Output the (X, Y) coordinate of the center of the cell containing the given text.  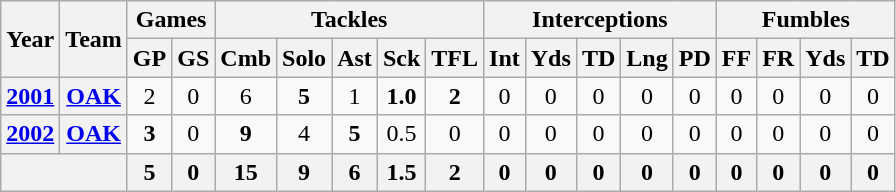
Sck (401, 58)
GP (149, 58)
Fumbles (806, 20)
GS (194, 58)
FF (736, 58)
Interceptions (600, 20)
Ast (355, 58)
Year (30, 39)
Team (94, 39)
Solo (304, 58)
3 (149, 134)
2001 (30, 96)
Int (505, 58)
1 (355, 96)
FR (778, 58)
0.5 (401, 134)
1.0 (401, 96)
Lng (647, 58)
2002 (30, 134)
15 (246, 172)
4 (304, 134)
PD (694, 58)
Games (170, 20)
Tackles (350, 20)
Cmb (246, 58)
TFL (455, 58)
1.5 (401, 172)
